Return the (x, y) coordinate for the center point of the cell that contains the specified text.  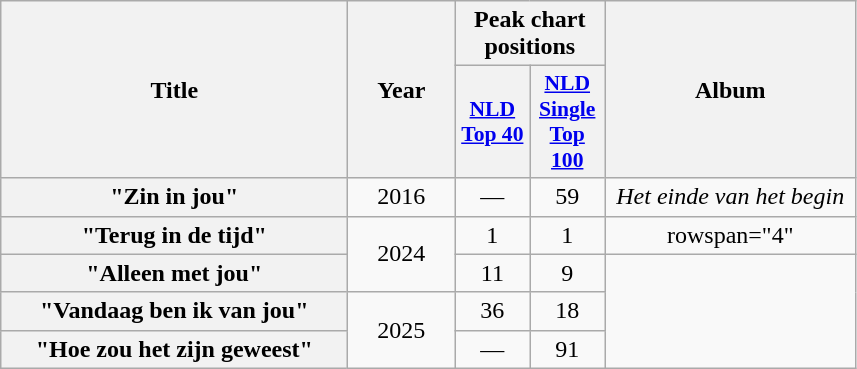
11 (492, 273)
2024 (402, 254)
36 (492, 311)
Album (730, 90)
"Hoe zou het zijn geweest" (174, 349)
NLDSingleTop 100 (568, 122)
"Terug in de tijd" (174, 235)
"Vandaag ben ik van jou" (174, 311)
Peak chart positions (530, 34)
59 (568, 197)
2025 (402, 330)
91 (568, 349)
rowspan="4" (730, 235)
"Zin in jou" (174, 197)
Het einde van het begin (730, 197)
2016 (402, 197)
9 (568, 273)
18 (568, 311)
"Alleen met jou" (174, 273)
Year (402, 90)
Title (174, 90)
NLDTop 40 (492, 122)
